Pinpoint the cell where the given text exists, returning its (x, y) midpoint coordinate. 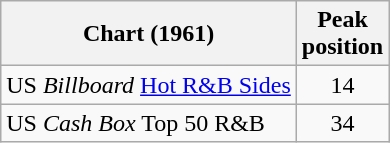
Chart (1961) (149, 34)
US Cash Box Top 50 R&B (149, 123)
34 (342, 123)
Peakposition (342, 34)
US Billboard Hot R&B Sides (149, 85)
14 (342, 85)
